Scan for the cell matching the given text and deliver its [X, Y] coordinate at center. 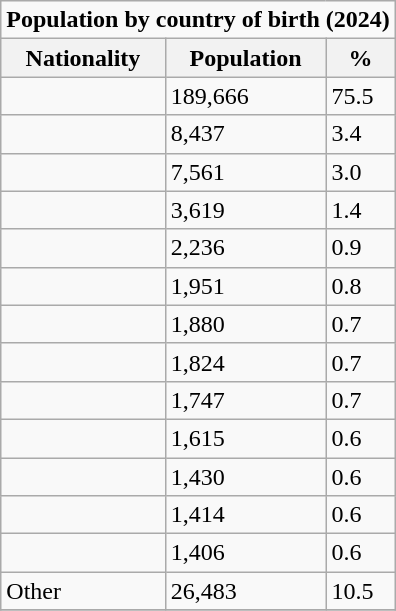
1,406 [246, 553]
3,619 [246, 210]
1,615 [246, 438]
0.8 [360, 286]
26,483 [246, 591]
1,430 [246, 477]
1,880 [246, 324]
Population [246, 58]
7,561 [246, 172]
1,824 [246, 362]
3.4 [360, 134]
1,747 [246, 400]
8,437 [246, 134]
189,666 [246, 96]
1,951 [246, 286]
1.4 [360, 210]
75.5 [360, 96]
10.5 [360, 591]
1,414 [246, 515]
0.9 [360, 248]
3.0 [360, 172]
Nationality [83, 58]
% [360, 58]
Other [83, 591]
Population by country of birth (2024) [198, 20]
2,236 [246, 248]
